Locate the cell with the specified text and output its (X, Y) center coordinate. 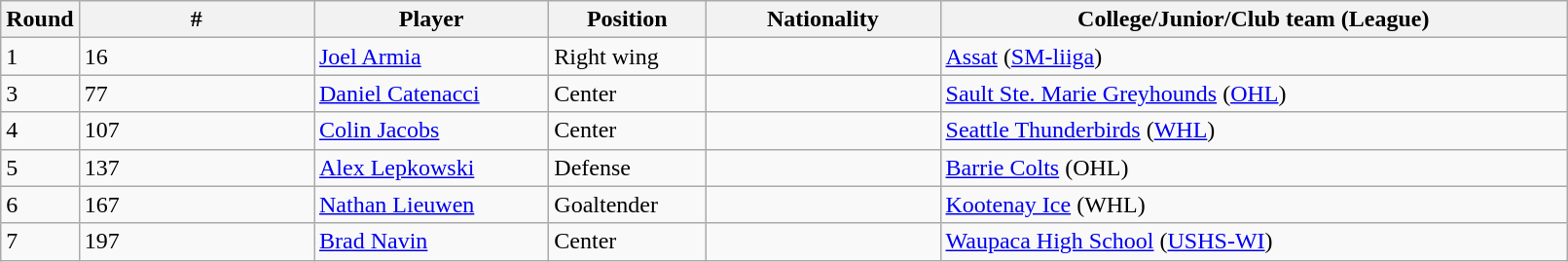
5 (40, 168)
167 (197, 205)
7 (40, 242)
Goaltender (627, 205)
Colin Jacobs (430, 131)
Nationality (823, 19)
197 (197, 242)
Right wing (627, 56)
# (197, 19)
Seattle Thunderbirds (WHL) (1254, 131)
4 (40, 131)
Sault Ste. Marie Greyhounds (OHL) (1254, 94)
6 (40, 205)
Daniel Catenacci (430, 94)
Assat (SM-liiga) (1254, 56)
Position (627, 19)
Brad Navin (430, 242)
Alex Lepkowski (430, 168)
77 (197, 94)
Round (40, 19)
137 (197, 168)
College/Junior/Club team (League) (1254, 19)
1 (40, 56)
Defense (627, 168)
Nathan Lieuwen (430, 205)
Kootenay Ice (WHL) (1254, 205)
Joel Armia (430, 56)
3 (40, 94)
Barrie Colts (OHL) (1254, 168)
Waupaca High School (USHS-WI) (1254, 242)
16 (197, 56)
Player (430, 19)
107 (197, 131)
